Locate the cell with the specified text and output its (x, y) center coordinate. 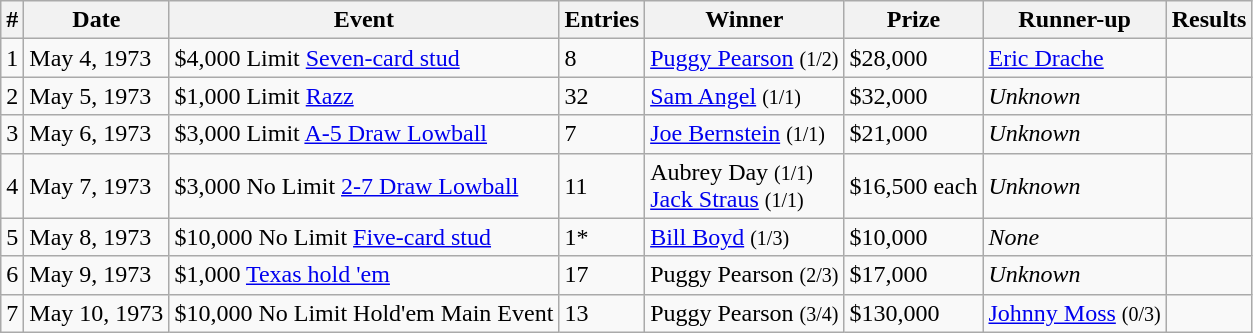
May 8, 1973 (96, 237)
Bill Boyd (1/3) (744, 237)
None (1074, 237)
Aubrey Day (1/1)Jack Straus (1/1) (744, 186)
5 (12, 237)
3 (12, 134)
Entries (602, 20)
8 (602, 58)
$3,000 Limit A-5 Draw Lowball (364, 134)
11 (602, 186)
4 (12, 186)
$3,000 No Limit 2-7 Draw Lowball (364, 186)
Sam Angel (1/1) (744, 96)
Puggy Pearson (1/2) (744, 58)
Event (364, 20)
17 (602, 275)
1* (602, 237)
$10,000 (914, 237)
32 (602, 96)
Puggy Pearson (2/3) (744, 275)
Runner-up (1074, 20)
$10,000 No Limit Five-card stud (364, 237)
# (12, 20)
$17,000 (914, 275)
$4,000 Limit Seven-card stud (364, 58)
1 (12, 58)
$16,500 each (914, 186)
$1,000 Limit Razz (364, 96)
Results (1209, 20)
Prize (914, 20)
May 4, 1973 (96, 58)
Puggy Pearson (3/4) (744, 313)
May 6, 1973 (96, 134)
$1,000 Texas hold 'em (364, 275)
$10,000 No Limit Hold'em Main Event (364, 313)
Eric Drache (1074, 58)
$130,000 (914, 313)
May 10, 1973 (96, 313)
2 (12, 96)
May 9, 1973 (96, 275)
6 (12, 275)
Joe Bernstein (1/1) (744, 134)
Winner (744, 20)
Johnny Moss (0/3) (1074, 313)
May 5, 1973 (96, 96)
Date (96, 20)
$28,000 (914, 58)
May 7, 1973 (96, 186)
13 (602, 313)
$21,000 (914, 134)
$32,000 (914, 96)
